Find where the given text appears and provide that cell's center as [X, Y] coordinate. 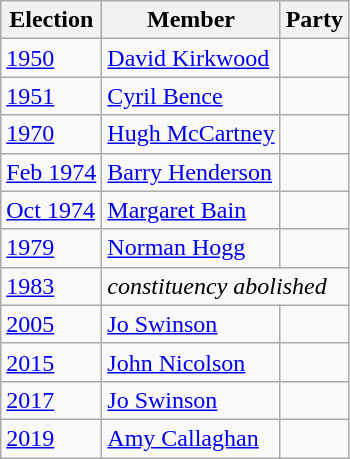
constituency abolished [226, 286]
1979 [52, 248]
Feb 1974 [52, 172]
2005 [52, 324]
Norman Hogg [191, 248]
Amy Callaghan [191, 438]
Cyril Bence [191, 96]
1950 [52, 58]
Oct 1974 [52, 210]
2019 [52, 438]
2017 [52, 400]
Member [191, 20]
1970 [52, 134]
John Nicolson [191, 362]
1983 [52, 286]
Hugh McCartney [191, 134]
Margaret Bain [191, 210]
Barry Henderson [191, 172]
2015 [52, 362]
Party [314, 20]
David Kirkwood [191, 58]
Election [52, 20]
1951 [52, 96]
